Locate the cell with the specified text and output its [X, Y] center coordinate. 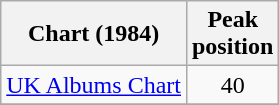
UK Albums Chart [94, 85]
40 [232, 85]
Peakposition [232, 34]
Chart (1984) [94, 34]
